Identify which cell holds the provided text, then report its (X, Y) central coordinate. 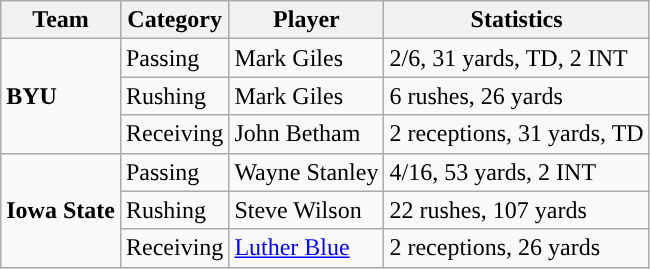
2 receptions, 26 yards (516, 248)
Wayne Stanley (306, 172)
Category (174, 20)
Luther Blue (306, 248)
Steve Wilson (306, 210)
Player (306, 20)
Iowa State (61, 210)
6 rushes, 26 yards (516, 96)
John Betham (306, 134)
Team (61, 20)
BYU (61, 96)
Statistics (516, 20)
2/6, 31 yards, TD, 2 INT (516, 58)
2 receptions, 31 yards, TD (516, 134)
4/16, 53 yards, 2 INT (516, 172)
22 rushes, 107 yards (516, 210)
